Capture the cell that displays the provided text and extract its [X, Y] central coordinate. 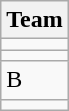
Team [35, 20]
B [35, 80]
